Determine the (X, Y) coordinate at the center of the cell enclosing the given text.  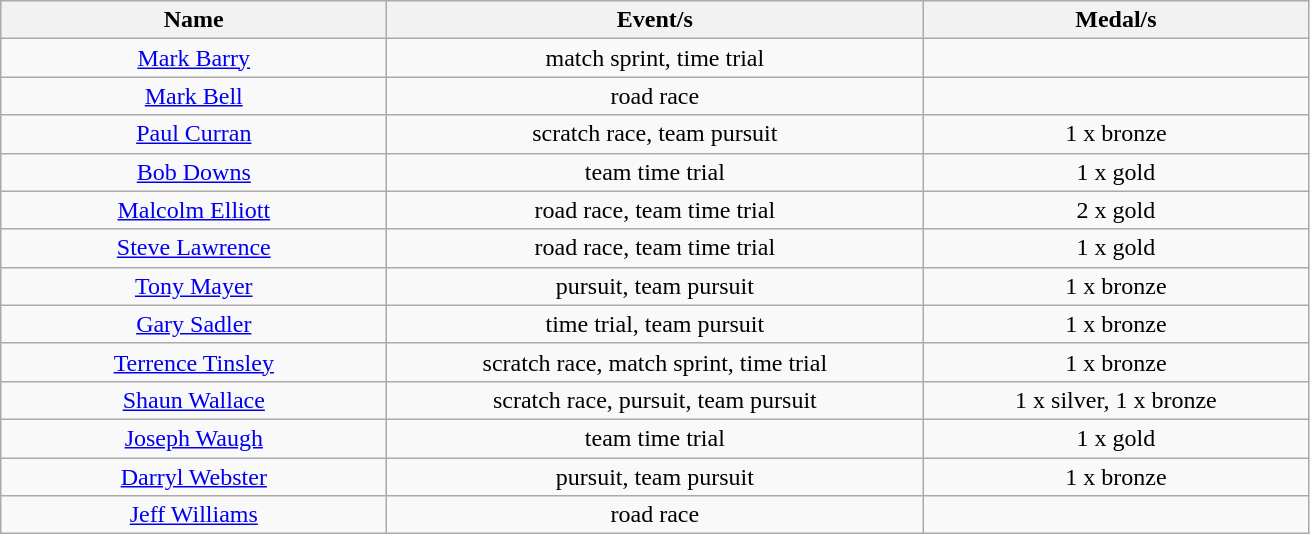
Mark Bell (194, 96)
Jeff Williams (194, 515)
Event/s (655, 20)
Darryl Webster (194, 477)
Bob Downs (194, 172)
Gary Sadler (194, 324)
Steve Lawrence (194, 248)
match sprint, time trial (655, 58)
Paul Curran (194, 134)
scratch race, pursuit, team pursuit (655, 400)
Shaun Wallace (194, 400)
Joseph Waugh (194, 438)
time trial, team pursuit (655, 324)
2 x gold (1116, 210)
Name (194, 20)
1 x silver, 1 x bronze (1116, 400)
Tony Mayer (194, 286)
Mark Barry (194, 58)
scratch race, match sprint, time trial (655, 362)
Terrence Tinsley (194, 362)
Malcolm Elliott (194, 210)
scratch race, team pursuit (655, 134)
Medal/s (1116, 20)
